Output the [x, y] coordinate of the center of the cell containing the given text.  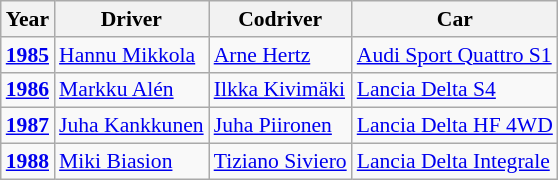
Lancia Delta Integrale [455, 162]
1988 [28, 162]
Tiziano Siviero [280, 162]
1987 [28, 126]
Miki Biasion [132, 162]
Year [28, 19]
Ilkka Kivimäki [280, 90]
Driver [132, 19]
Juha Kankkunen [132, 126]
1985 [28, 55]
Hannu Mikkola [132, 55]
1986 [28, 90]
Lancia Delta S4 [455, 90]
Arne Hertz [280, 55]
Car [455, 19]
Juha Piironen [280, 126]
Markku Alén [132, 90]
Codriver [280, 19]
Lancia Delta HF 4WD [455, 126]
Audi Sport Quattro S1 [455, 55]
